Pinpoint the cell where the given text exists, returning its [X, Y] midpoint coordinate. 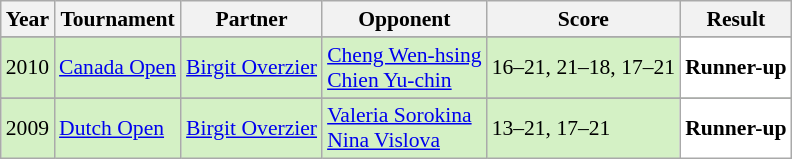
16–21, 21–18, 17–21 [584, 68]
2009 [28, 128]
Valeria Sorokina Nina Vislova [404, 128]
13–21, 17–21 [584, 128]
Opponent [404, 19]
Year [28, 19]
Partner [252, 19]
2010 [28, 68]
Result [736, 19]
Score [584, 19]
Cheng Wen-hsing Chien Yu-chin [404, 68]
Tournament [118, 19]
Canada Open [118, 68]
Dutch Open [118, 128]
